Find where the given text appears and provide that cell's center as [X, Y] coordinate. 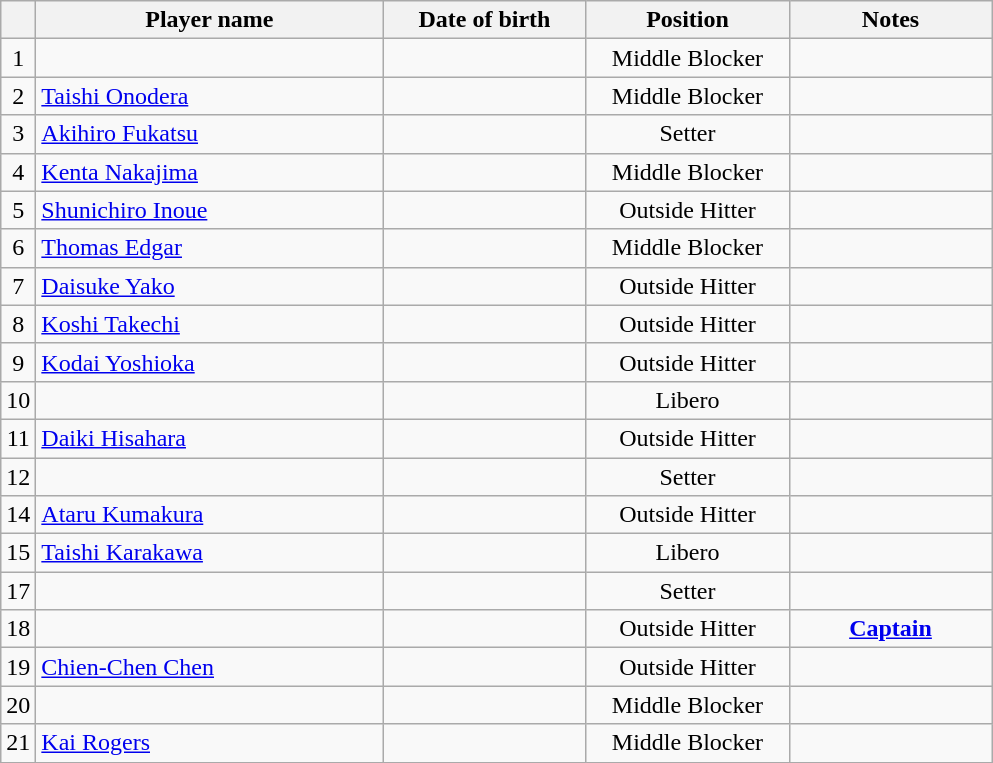
4 [18, 172]
Koshi Takechi [210, 324]
Player name [210, 20]
3 [18, 134]
Captain [890, 629]
9 [18, 362]
10 [18, 400]
Akihiro Fukatsu [210, 134]
11 [18, 438]
Kodai Yoshioka [210, 362]
19 [18, 667]
7 [18, 286]
12 [18, 477]
Daiki Hisahara [210, 438]
2 [18, 96]
Daisuke Yako [210, 286]
17 [18, 591]
Thomas Edgar [210, 248]
Ataru Kumakura [210, 515]
18 [18, 629]
Chien-Chen Chen [210, 667]
20 [18, 705]
5 [18, 210]
Position [688, 20]
Kenta Nakajima [210, 172]
21 [18, 743]
14 [18, 515]
1 [18, 58]
15 [18, 553]
6 [18, 248]
Taishi Karakawa [210, 553]
Date of birth [484, 20]
Shunichiro Inoue [210, 210]
Kai Rogers [210, 743]
Notes [890, 20]
Taishi Onodera [210, 96]
8 [18, 324]
